Return (x, y) of the center of cell containing provided text 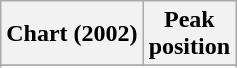
Peak position (189, 34)
Chart (2002) (72, 34)
